Pinpoint the cell where the given text exists, returning its [X, Y] midpoint coordinate. 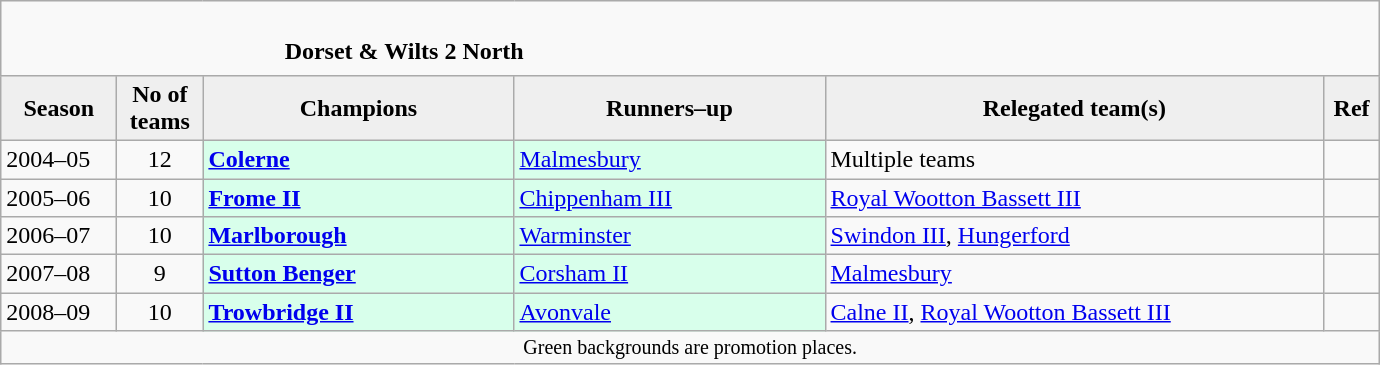
Corsham II [670, 274]
2005–06 [59, 197]
9 [160, 274]
Multiple teams [1074, 159]
Avonvale [670, 312]
2004–05 [59, 159]
Swindon III, Hungerford [1074, 236]
Green backgrounds are promotion places. [690, 348]
No of teams [160, 108]
12 [160, 159]
Trowbridge II [358, 312]
2007–08 [59, 274]
Marlborough [358, 236]
Royal Wootton Bassett III [1074, 197]
2006–07 [59, 236]
Runners–up [670, 108]
Ref [1352, 108]
Season [59, 108]
Sutton Benger [358, 274]
Relegated team(s) [1074, 108]
Chippenham III [670, 197]
Warminster [670, 236]
Calne II, Royal Wootton Bassett III [1074, 312]
2008–09 [59, 312]
Frome II [358, 197]
Champions [358, 108]
Colerne [358, 159]
